Search for the cell housing the specified text and yield its (X, Y) center coordinate. 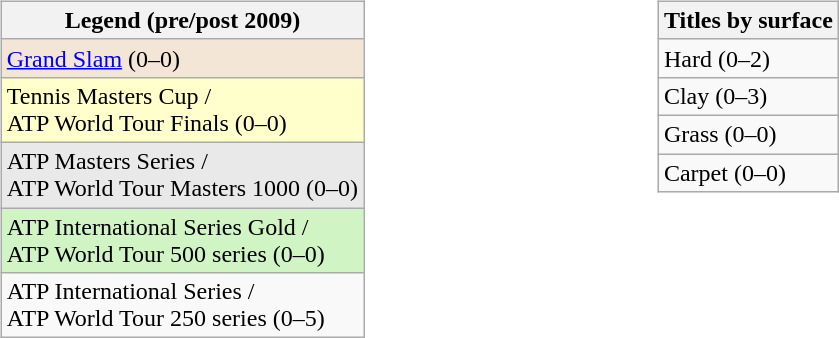
ATP Masters Series /ATP World Tour Masters 1000 (0–0) (182, 174)
Titles by surface (748, 20)
Clay (0–3) (748, 96)
Tennis Masters Cup /ATP World Tour Finals (0–0) (182, 110)
Grass (0–0) (748, 134)
Grand Slam (0–0) (182, 58)
Carpet (0–0) (748, 173)
Legend (pre/post 2009) (182, 20)
ATP International Series /ATP World Tour 250 series (0–5) (182, 306)
Hard (0–2) (748, 58)
ATP International Series Gold /ATP World Tour 500 series (0–0) (182, 240)
